Return (x, y) of the center of cell containing provided text 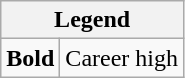
Legend (92, 20)
Bold (30, 58)
Career high (122, 58)
